Output the (X, Y) coordinate of the center of the cell containing the given text.  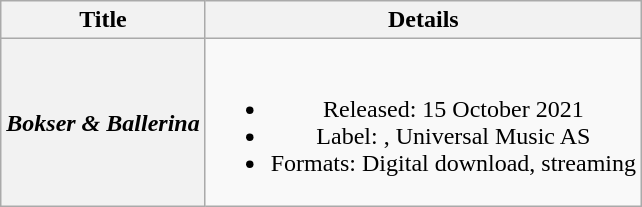
Title (103, 20)
Bokser & Ballerina (103, 122)
Released: 15 October 2021Label: , Universal Music ASFormats: Digital download, streaming (423, 122)
Details (423, 20)
